From the cell containing the given text, extract its center point as [X, Y] coordinate. 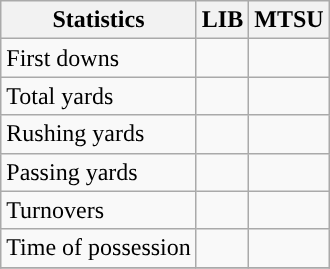
Turnovers [99, 210]
MTSU [289, 20]
LIB [222, 20]
Passing yards [99, 172]
Rushing yards [99, 134]
Time of possession [99, 248]
First downs [99, 58]
Statistics [99, 20]
Total yards [99, 96]
